Detect which cell encompasses the target text, then output its (X, Y) center coordinate. 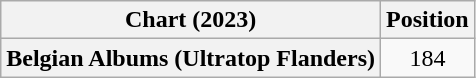
184 (428, 58)
Belgian Albums (Ultratop Flanders) (191, 58)
Chart (2023) (191, 20)
Position (428, 20)
